Return the (x, y) coordinate for the center point of the cell that contains the specified text.  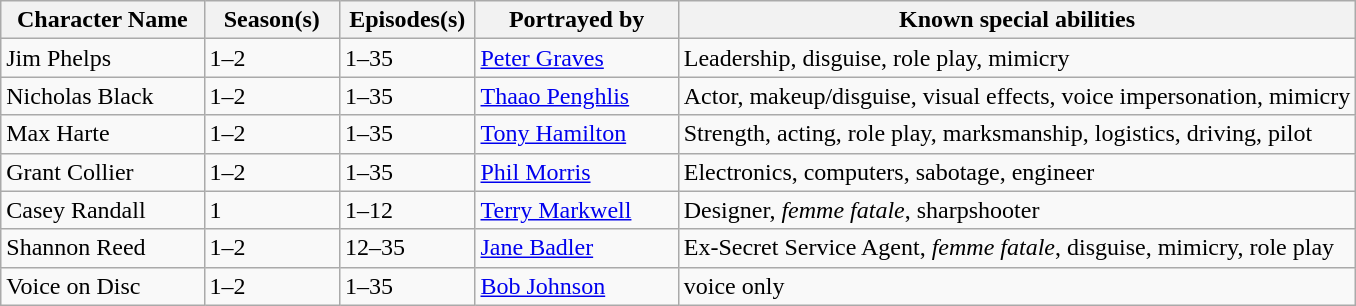
Shannon Reed (102, 248)
Portrayed by (576, 20)
Ex-Secret Service Agent, femme fatale, disguise, mimicry, role play (1017, 248)
Tony Hamilton (576, 134)
Bob Johnson (576, 286)
Leadership, disguise, role play, mimicry (1017, 58)
12–35 (406, 248)
Episodes(s) (406, 20)
1 (272, 210)
Max Harte (102, 134)
Grant Collier (102, 172)
Character Name (102, 20)
Nicholas Black (102, 96)
Season(s) (272, 20)
Casey Randall (102, 210)
Peter Graves (576, 58)
Jim Phelps (102, 58)
Terry Markwell (576, 210)
voice only (1017, 286)
Designer, femme fatale, sharpshooter (1017, 210)
Strength, acting, role play, marksmanship, logistics, driving, pilot (1017, 134)
Actor, makeup/disguise, visual effects, voice impersonation, mimicry (1017, 96)
Phil Morris (576, 172)
Jane Badler (576, 248)
Voice on Disc (102, 286)
Electronics, computers, sabotage, engineer (1017, 172)
Known special abilities (1017, 20)
1–12 (406, 210)
Thaao Penghlis (576, 96)
